Identify which cell holds the provided text, then report its (X, Y) central coordinate. 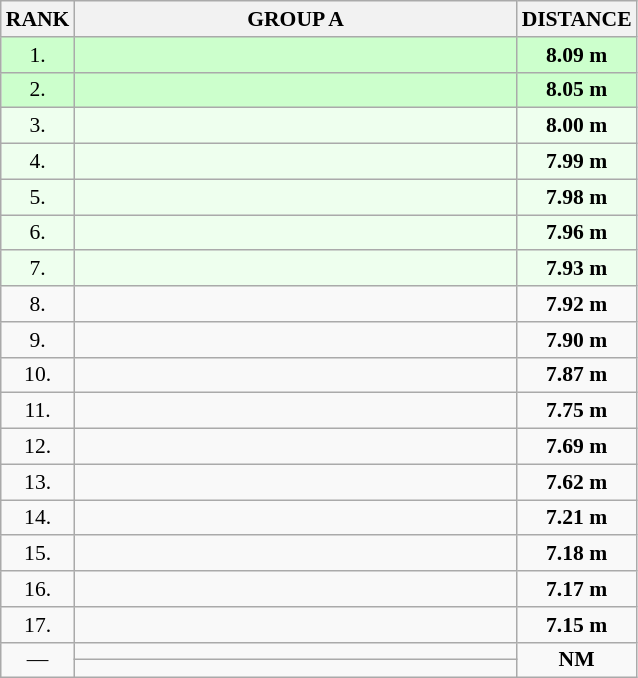
7. (38, 269)
9. (38, 340)
GROUP A (295, 19)
11. (38, 411)
7.96 m (577, 233)
7.92 m (577, 304)
7.93 m (577, 269)
7.75 m (577, 411)
3. (38, 126)
7.18 m (577, 554)
7.21 m (577, 518)
8. (38, 304)
8.05 m (577, 90)
7.17 m (577, 589)
RANK (38, 19)
5. (38, 197)
7.69 m (577, 447)
7.62 m (577, 482)
1. (38, 55)
NM (577, 660)
2. (38, 90)
7.15 m (577, 625)
6. (38, 233)
— (38, 660)
17. (38, 625)
4. (38, 162)
16. (38, 589)
14. (38, 518)
15. (38, 554)
DISTANCE (577, 19)
7.87 m (577, 375)
8.09 m (577, 55)
10. (38, 375)
8.00 m (577, 126)
13. (38, 482)
7.98 m (577, 197)
7.99 m (577, 162)
12. (38, 447)
7.90 m (577, 340)
